Detect which cell encompasses the target text, then output its [x, y] center coordinate. 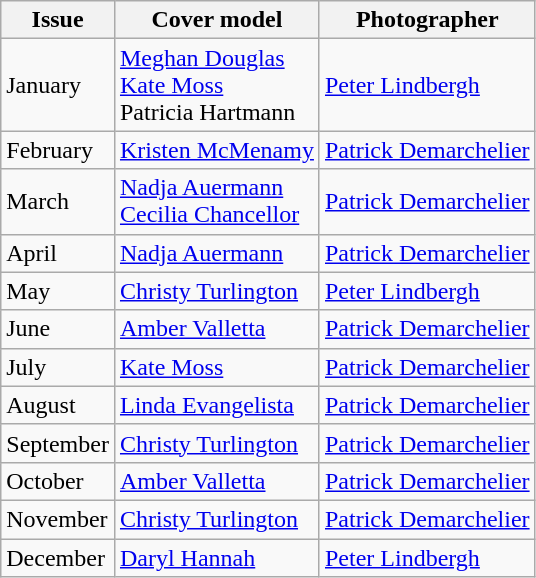
Meghan DouglasKate MossPatricia Hartmann [216, 85]
December [58, 557]
Cover model [216, 20]
September [58, 443]
June [58, 329]
January [58, 85]
Issue [58, 20]
February [58, 150]
Nadja AuermannCecilia Chancellor [216, 202]
April [58, 253]
Daryl Hannah [216, 557]
Kate Moss [216, 367]
October [58, 481]
August [58, 405]
Nadja Auermann [216, 253]
March [58, 202]
Linda Evangelista [216, 405]
Photographer [427, 20]
July [58, 367]
November [58, 519]
Kristen McMenamy [216, 150]
May [58, 291]
